Extract the [x, y] coordinate from the center of the cell holding the provided text.  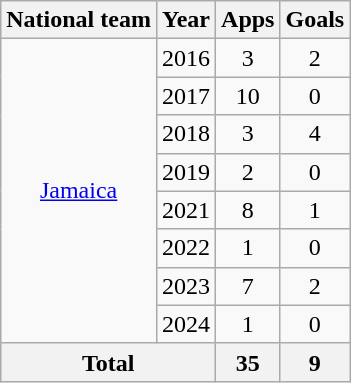
2022 [186, 248]
2021 [186, 210]
Jamaica [79, 191]
Total [108, 362]
Goals [315, 20]
9 [315, 362]
4 [315, 134]
Year [186, 20]
2018 [186, 134]
Apps [248, 20]
7 [248, 286]
10 [248, 96]
8 [248, 210]
2023 [186, 286]
2019 [186, 172]
35 [248, 362]
2016 [186, 58]
2024 [186, 324]
2017 [186, 96]
National team [79, 20]
